Determine the (X, Y) coordinate at the center of the cell enclosing the given text.  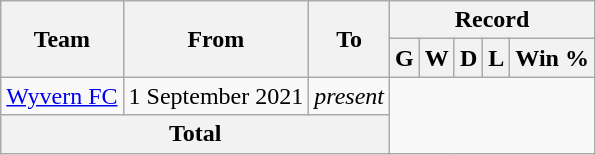
1 September 2021 (216, 96)
G (405, 58)
D (468, 58)
To (350, 39)
Wyvern FC (62, 96)
present (350, 96)
Record (492, 20)
L (496, 58)
Team (62, 39)
From (216, 39)
W (436, 58)
Total (196, 134)
Win % (552, 58)
